Pinpoint the cell where the given text exists, returning its (x, y) midpoint coordinate. 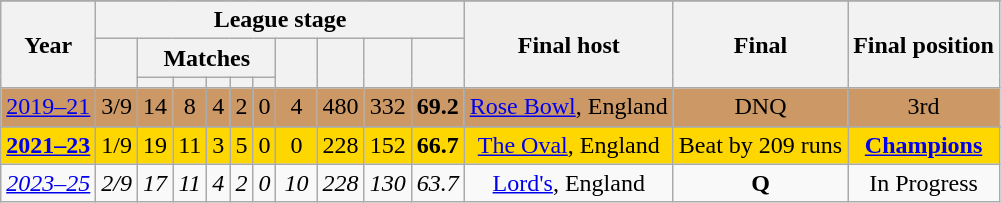
Matches (207, 58)
66.7 (438, 145)
332 (388, 107)
69.2 (438, 107)
17 (156, 183)
480 (340, 107)
League stage (280, 20)
Q (760, 183)
Lord's, England (568, 183)
Final position (924, 44)
130 (388, 183)
63.7 (438, 183)
14 (156, 107)
The Oval, England (568, 145)
3 (218, 145)
5 (242, 145)
3/9 (117, 107)
2023–25 (48, 183)
Final (760, 44)
19 (156, 145)
Rose Bowl, England (568, 107)
2/9 (117, 183)
2021–23 (48, 145)
1/9 (117, 145)
Beat by 209 runs (760, 145)
8 (190, 107)
3rd (924, 107)
Final host (568, 44)
2019–21 (48, 107)
Champions (924, 145)
DNQ (760, 107)
In Progress (924, 183)
Year (48, 44)
10 (296, 183)
152 (388, 145)
